Detect which cell encompasses the target text, then output its (x, y) center coordinate. 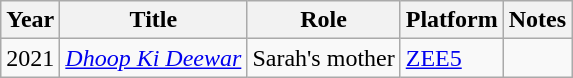
Notes (537, 20)
Sarah's mother (324, 58)
2021 (30, 58)
Role (324, 20)
Platform (452, 20)
Title (154, 20)
Year (30, 20)
ZEE5 (452, 58)
Dhoop Ki Deewar (154, 58)
